Find where the given text appears and provide that cell's center as (X, Y) coordinate. 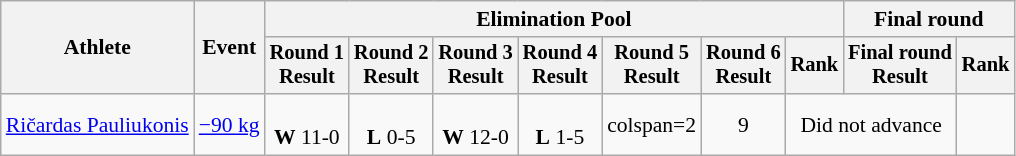
Final round (928, 19)
−90 kg (230, 124)
W 11-0 (307, 124)
Round 5Result (652, 66)
W 12-0 (475, 124)
9 (743, 124)
colspan=2 (652, 124)
Elimination Pool (554, 19)
Ričardas Pauliukonis (98, 124)
Event (230, 48)
Athlete (98, 48)
L 0-5 (391, 124)
Round 2Result (391, 66)
Round 4Result (560, 66)
Round 3Result (475, 66)
L 1-5 (560, 124)
Did not advance (872, 124)
Round 1Result (307, 66)
Final roundResult (900, 66)
Round 6Result (743, 66)
